Extract the [X, Y] coordinate from the center of the cell holding the provided text.  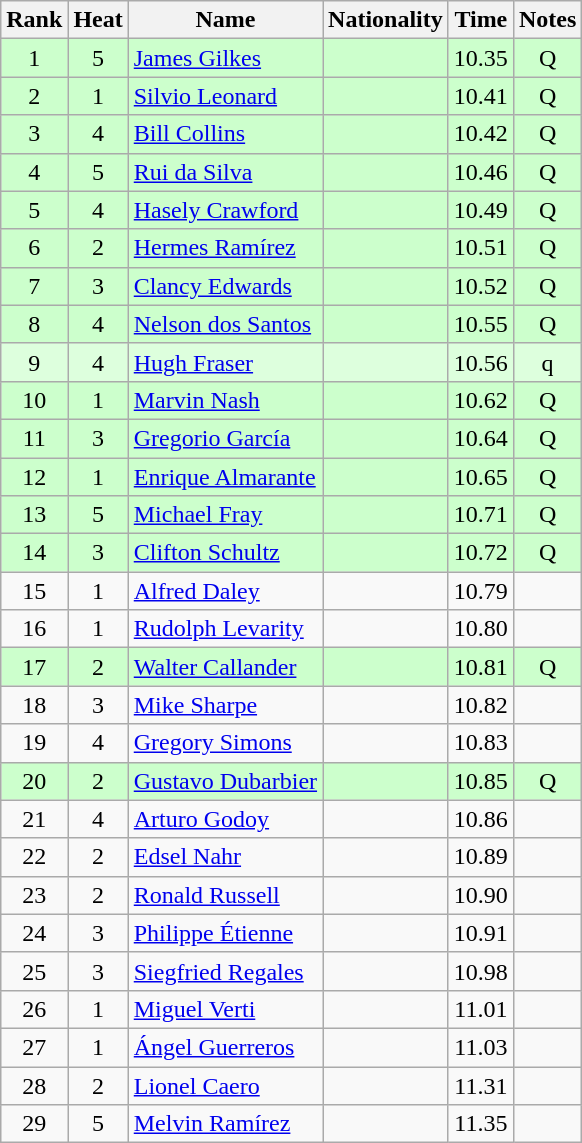
10.89 [480, 857]
Lionel Caero [225, 1085]
11.31 [480, 1085]
Hasely Crawford [225, 210]
Rank [34, 20]
Rudolph Levarity [225, 629]
21 [34, 819]
10.71 [480, 515]
10.91 [480, 933]
10.62 [480, 400]
Mike Sharpe [225, 705]
28 [34, 1085]
10.86 [480, 819]
18 [34, 705]
17 [34, 667]
Hermes Ramírez [225, 248]
26 [34, 1009]
10.55 [480, 324]
10.64 [480, 438]
10.79 [480, 591]
Edsel Nahr [225, 857]
8 [34, 324]
Ronald Russell [225, 895]
20 [34, 781]
10.52 [480, 286]
13 [34, 515]
Melvin Ramírez [225, 1124]
10.65 [480, 477]
Arturo Godoy [225, 819]
11.35 [480, 1124]
29 [34, 1124]
19 [34, 743]
10.56 [480, 362]
10.72 [480, 553]
Michael Fray [225, 515]
12 [34, 477]
Hugh Fraser [225, 362]
Enrique Almarante [225, 477]
10.82 [480, 705]
Rui da Silva [225, 172]
10.35 [480, 58]
Time [480, 20]
Heat [98, 20]
25 [34, 971]
Alfred Daley [225, 591]
Siegfried Regales [225, 971]
Nationality [386, 20]
23 [34, 895]
10.51 [480, 248]
10.81 [480, 667]
10 [34, 400]
Gregorio García [225, 438]
10.83 [480, 743]
15 [34, 591]
Miguel Verti [225, 1009]
Notes [547, 20]
10.85 [480, 781]
Philippe Étienne [225, 933]
11.03 [480, 1047]
16 [34, 629]
10.49 [480, 210]
James Gilkes [225, 58]
Nelson dos Santos [225, 324]
6 [34, 248]
Bill Collins [225, 134]
10.90 [480, 895]
Clancy Edwards [225, 286]
Gustavo Dubarbier [225, 781]
Clifton Schultz [225, 553]
27 [34, 1047]
9 [34, 362]
Ángel Guerreros [225, 1047]
24 [34, 933]
10.98 [480, 971]
Name [225, 20]
11 [34, 438]
11.01 [480, 1009]
10.41 [480, 96]
Walter Callander [225, 667]
10.42 [480, 134]
10.46 [480, 172]
7 [34, 286]
Gregory Simons [225, 743]
q [547, 362]
Silvio Leonard [225, 96]
14 [34, 553]
Marvin Nash [225, 400]
10.80 [480, 629]
22 [34, 857]
